Return the (x, y) coordinate for the center point of the cell that contains the specified text.  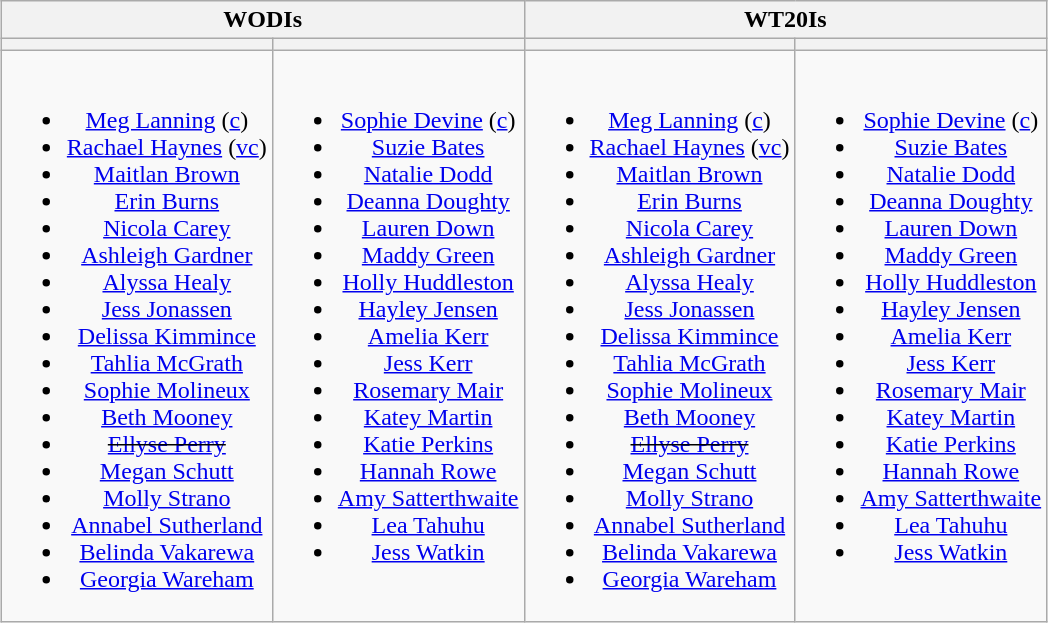
WODIs (262, 20)
WT20Is (786, 20)
